Pinpoint the cell where the given text exists, returning its (X, Y) midpoint coordinate. 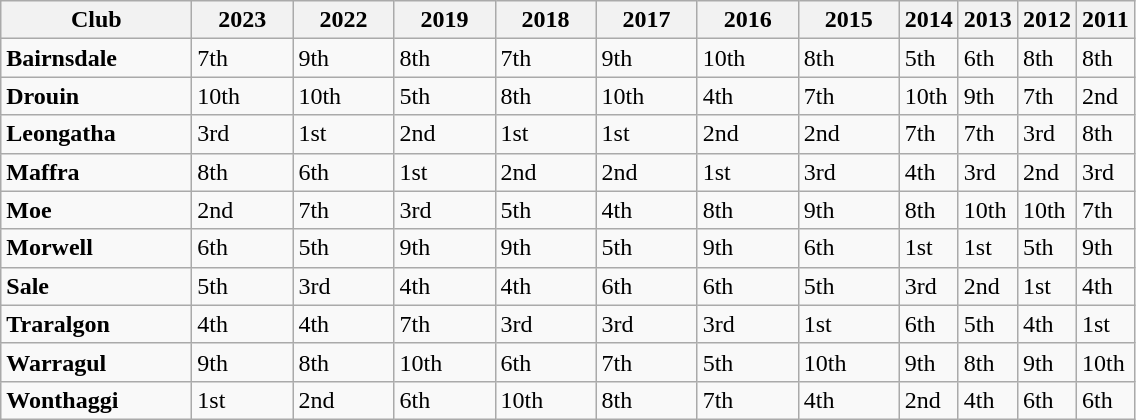
2014 (928, 20)
2017 (646, 20)
2015 (848, 20)
2019 (444, 20)
Maffra (96, 172)
2012 (1046, 20)
Leongatha (96, 134)
2016 (748, 20)
Warragul (96, 362)
Sale (96, 286)
2013 (988, 20)
Traralgon (96, 324)
2023 (242, 20)
2022 (344, 20)
Morwell (96, 248)
Moe (96, 210)
Drouin (96, 96)
Wonthaggi (96, 400)
Club (96, 20)
2011 (1105, 20)
2018 (546, 20)
Bairnsdale (96, 58)
